Identify which cell holds the provided text, then report its (x, y) central coordinate. 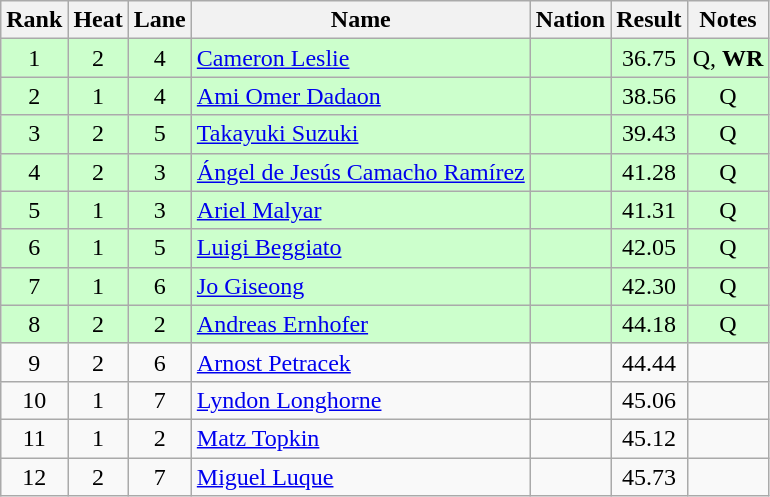
38.56 (649, 96)
44.44 (649, 362)
42.05 (649, 248)
Rank (34, 20)
44.18 (649, 324)
11 (34, 438)
12 (34, 477)
Cameron Leslie (360, 58)
Takayuki Suzuki (360, 134)
Ami Omer Dadaon (360, 96)
Ariel Malyar (360, 210)
Arnost Petracek (360, 362)
Q, WR (728, 58)
Miguel Luque (360, 477)
Matz Topkin (360, 438)
Result (649, 20)
45.12 (649, 438)
36.75 (649, 58)
Ángel de Jesús Camacho Ramírez (360, 172)
Jo Giseong (360, 286)
41.28 (649, 172)
Lyndon Longhorne (360, 400)
10 (34, 400)
Name (360, 20)
42.30 (649, 286)
39.43 (649, 134)
8 (34, 324)
45.06 (649, 400)
41.31 (649, 210)
45.73 (649, 477)
9 (34, 362)
Luigi Beggiato (360, 248)
Andreas Ernhofer (360, 324)
Heat (98, 20)
Nation (570, 20)
Notes (728, 20)
Lane (160, 20)
